For the text-containing cell, return its midpoint in [x, y] coordinate format. 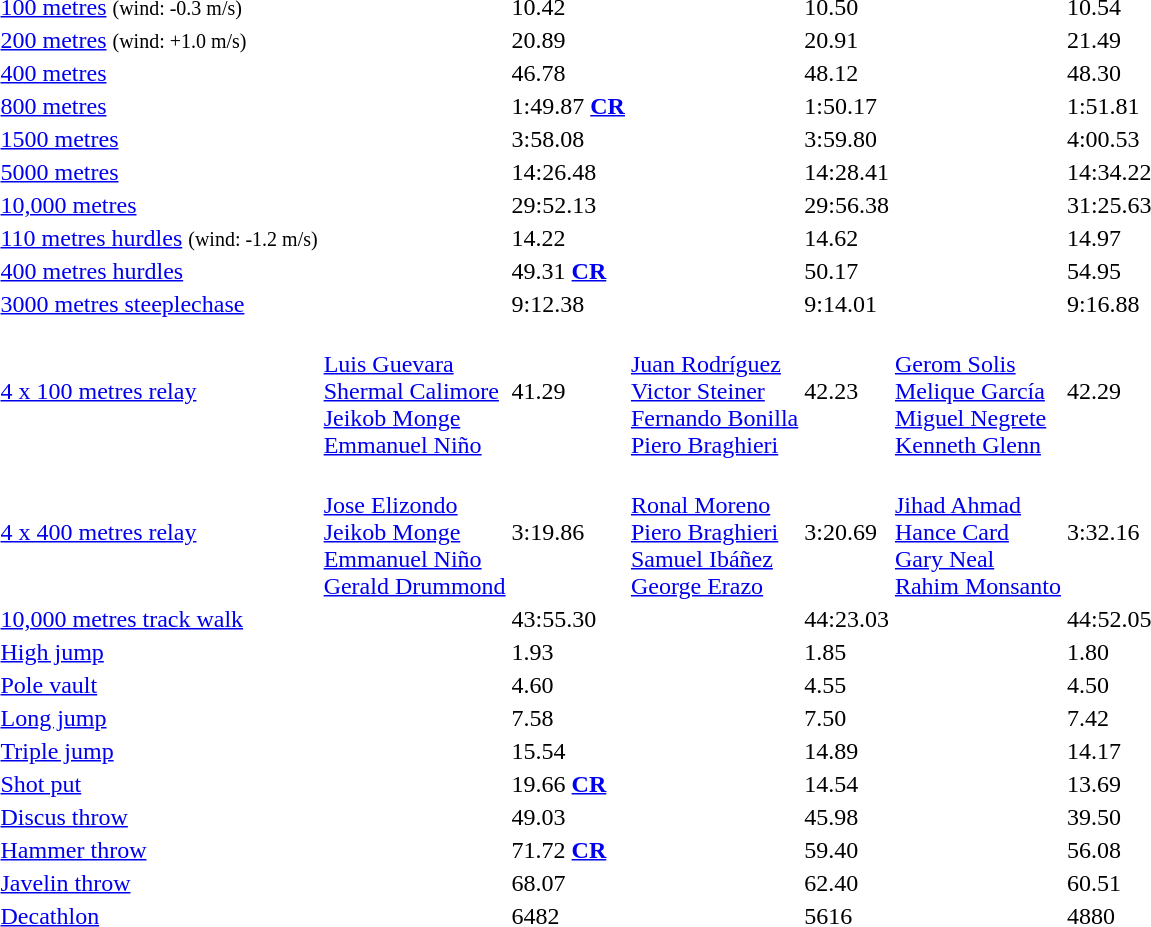
49.03 [568, 817]
1.93 [568, 652]
29:52.13 [568, 205]
Jose Elizondo Jeikob Monge Emmanuel Niño Gerald Drummond [414, 532]
49.31 CR [568, 271]
19.66 CR [568, 784]
20.91 [847, 40]
14.89 [847, 751]
7.58 [568, 718]
9:12.38 [568, 304]
1:50.17 [847, 106]
Luis Guevara Shermal Calimore Jeikob Monge Emmanuel Niño [414, 391]
62.40 [847, 883]
9:14.01 [847, 304]
14.62 [847, 238]
4.60 [568, 685]
43:55.30 [568, 619]
14.54 [847, 784]
42.23 [847, 391]
Gerom Solis Melique García Miguel Negrete Kenneth Glenn [978, 391]
3:59.80 [847, 139]
Jihad Ahmad Hance Card Gary Neal Rahim Monsanto [978, 532]
71.72 CR [568, 850]
Juan Rodríguez Victor Steiner Fernando Bonilla Piero Braghieri [714, 391]
59.40 [847, 850]
1.85 [847, 652]
3:58.08 [568, 139]
15.54 [568, 751]
3:20.69 [847, 532]
44:23.03 [847, 619]
20.89 [568, 40]
45.98 [847, 817]
50.17 [847, 271]
3:19.86 [568, 532]
7.50 [847, 718]
14.22 [568, 238]
68.07 [568, 883]
1:49.87 CR [568, 106]
4.55 [847, 685]
14:28.41 [847, 172]
14:26.48 [568, 172]
46.78 [568, 73]
48.12 [847, 73]
Ronal Moreno Piero Braghieri Samuel Ibáñez George Erazo [714, 532]
41.29 [568, 391]
29:56.38 [847, 205]
